Return the (X, Y) coordinate for the center point of the cell that contains the specified text.  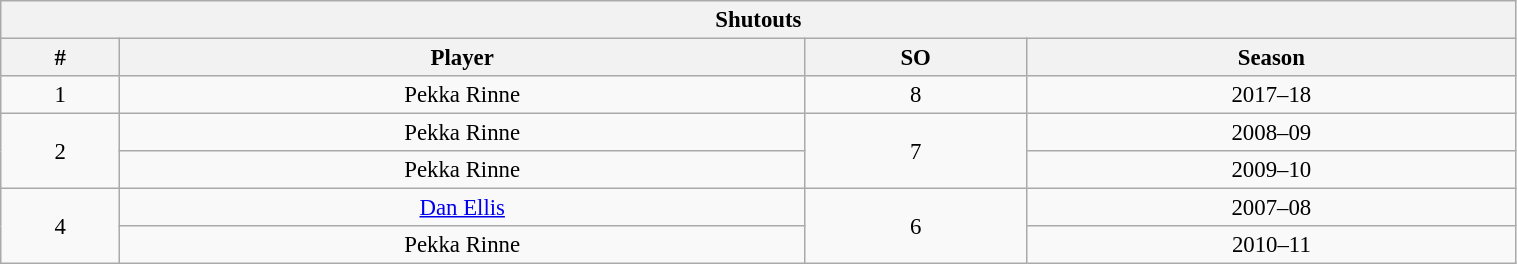
Dan Ellis (462, 208)
2008–09 (1272, 133)
6 (916, 226)
# (60, 58)
SO (916, 58)
4 (60, 226)
2 (60, 152)
2007–08 (1272, 208)
8 (916, 95)
Season (1272, 58)
1 (60, 95)
7 (916, 152)
Shutouts (758, 20)
Player (462, 58)
2017–18 (1272, 95)
2009–10 (1272, 170)
2010–11 (1272, 245)
